Return the [X, Y] coordinate for the center point of the cell that contains the specified text.  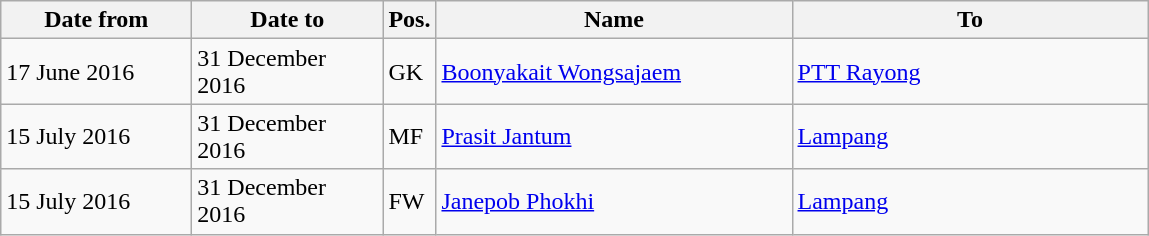
Date from [96, 20]
GK [410, 72]
Name [614, 20]
FW [410, 202]
PTT Rayong [970, 72]
To [970, 20]
Prasit Jantum [614, 136]
MF [410, 136]
17 June 2016 [96, 72]
Pos. [410, 20]
Date to [288, 20]
Janepob Phokhi [614, 202]
Boonyakait Wongsajaem [614, 72]
